Search for the cell housing the specified text and yield its (x, y) center coordinate. 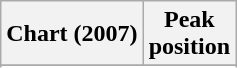
Chart (2007) (72, 34)
Peakposition (189, 34)
